Capture the cell that displays the provided text and extract its (X, Y) central coordinate. 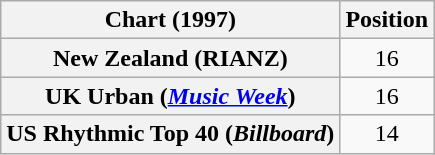
Position (387, 20)
UK Urban (Music Week) (170, 96)
Chart (1997) (170, 20)
US Rhythmic Top 40 (Billboard) (170, 134)
14 (387, 134)
New Zealand (RIANZ) (170, 58)
